For the text-containing cell, return its midpoint in [x, y] coordinate format. 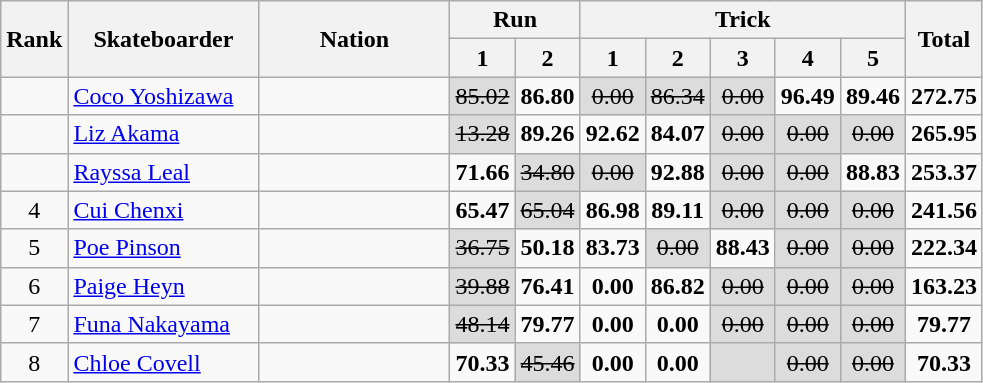
Total [944, 39]
71.66 [482, 172]
Run [515, 20]
Funa Nakayama [164, 324]
34.80 [548, 172]
88.83 [872, 172]
Rank [34, 39]
163.23 [944, 286]
92.62 [612, 134]
85.02 [482, 96]
88.43 [742, 248]
86.98 [612, 210]
7 [34, 324]
84.07 [678, 134]
Poe Pinson [164, 248]
86.34 [678, 96]
272.75 [944, 96]
Cui Chenxi [164, 210]
Rayssa Leal [164, 172]
65.04 [548, 210]
92.88 [678, 172]
86.82 [678, 286]
Liz Akama [164, 134]
13.28 [482, 134]
6 [34, 286]
265.95 [944, 134]
Trick [742, 20]
76.41 [548, 286]
36.75 [482, 248]
241.56 [944, 210]
253.37 [944, 172]
48.14 [482, 324]
39.88 [482, 286]
89.26 [548, 134]
45.46 [548, 362]
65.47 [482, 210]
89.11 [678, 210]
8 [34, 362]
86.80 [548, 96]
3 [742, 58]
83.73 [612, 248]
Nation [354, 39]
Coco Yoshizawa [164, 96]
Paige Heyn [164, 286]
222.34 [944, 248]
Chloe Covell [164, 362]
89.46 [872, 96]
Skateboarder [164, 39]
50.18 [548, 248]
96.49 [808, 96]
